Extract the (x, y) coordinate from the center of the cell holding the provided text.  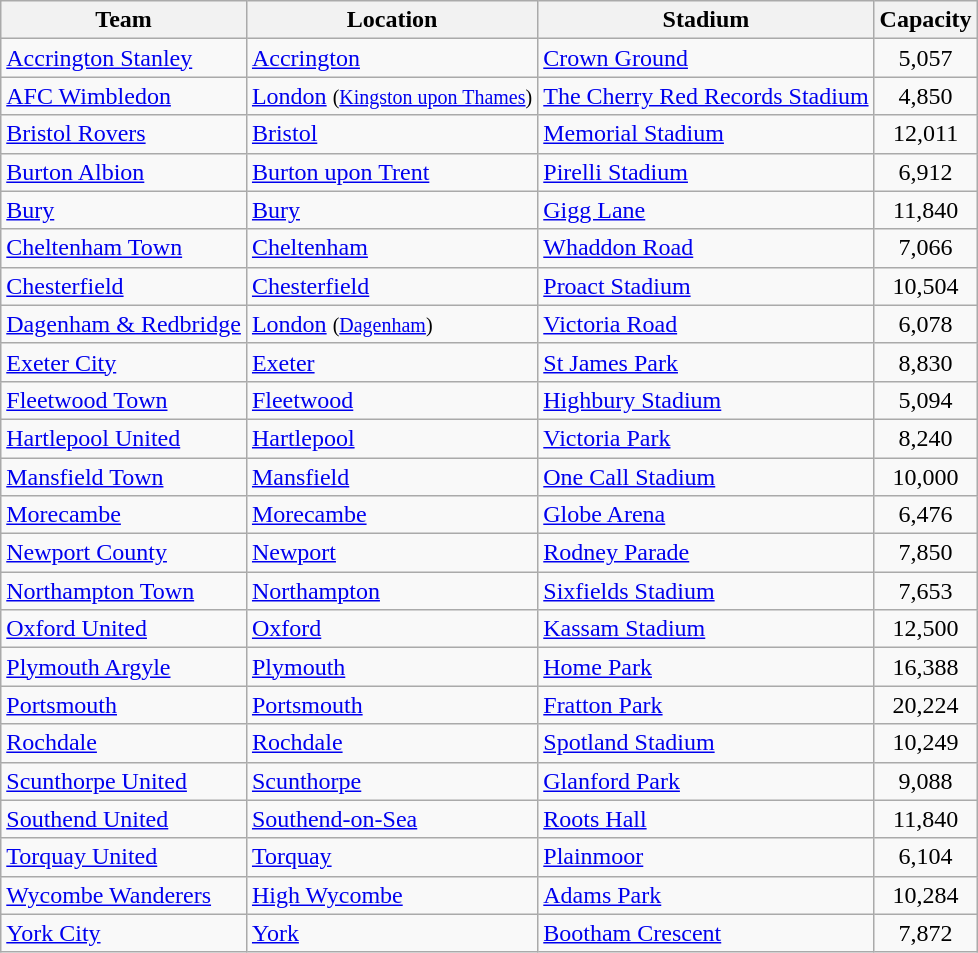
Hartlepool (392, 438)
AFC Wimbledon (124, 96)
Mansfield Town (124, 477)
6,476 (926, 515)
Fleetwood (392, 400)
Scunthorpe (392, 781)
Kassam Stadium (706, 629)
Bristol Rovers (124, 134)
Gigg Lane (706, 210)
10,000 (926, 477)
York (392, 933)
Oxford United (124, 629)
Proact Stadium (706, 286)
Location (392, 20)
York City (124, 933)
Globe Arena (706, 515)
Whaddon Road (706, 248)
12,500 (926, 629)
6,078 (926, 324)
9,088 (926, 781)
Fratton Park (706, 705)
Glanford Park (706, 781)
Highbury Stadium (706, 400)
Stadium (706, 20)
Roots Hall (706, 819)
Cheltenham Town (124, 248)
Northampton Town (124, 591)
6,912 (926, 172)
Adams Park (706, 895)
Wycombe Wanderers (124, 895)
10,284 (926, 895)
Southend-on-Sea (392, 819)
10,504 (926, 286)
4,850 (926, 96)
Spotland Stadium (706, 743)
7,850 (926, 553)
The Cherry Red Records Stadium (706, 96)
Rodney Parade (706, 553)
Plymouth (392, 667)
Accrington Stanley (124, 58)
5,057 (926, 58)
12,011 (926, 134)
Dagenham & Redbridge (124, 324)
Crown Ground (706, 58)
Newport County (124, 553)
Capacity (926, 20)
Hartlepool United (124, 438)
Northampton (392, 591)
Victoria Park (706, 438)
Oxford (392, 629)
High Wycombe (392, 895)
Exeter City (124, 362)
Sixfields Stadium (706, 591)
Bristol (392, 134)
7,066 (926, 248)
Plymouth Argyle (124, 667)
Accrington (392, 58)
Pirelli Stadium (706, 172)
Burton Albion (124, 172)
16,388 (926, 667)
Torquay (392, 857)
Victoria Road (706, 324)
St James Park (706, 362)
Newport (392, 553)
Burton upon Trent (392, 172)
Southend United (124, 819)
Mansfield (392, 477)
London (Kingston upon Thames) (392, 96)
10,249 (926, 743)
8,830 (926, 362)
One Call Stadium (706, 477)
Home Park (706, 667)
Cheltenham (392, 248)
5,094 (926, 400)
Scunthorpe United (124, 781)
Torquay United (124, 857)
20,224 (926, 705)
Exeter (392, 362)
Bootham Crescent (706, 933)
7,872 (926, 933)
Plainmoor (706, 857)
Fleetwood Town (124, 400)
Team (124, 20)
7,653 (926, 591)
8,240 (926, 438)
6,104 (926, 857)
London (Dagenham) (392, 324)
Memorial Stadium (706, 134)
